Extract the [x, y] coordinate from the center of the cell holding the provided text.  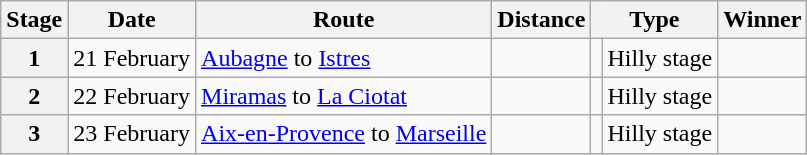
22 February [132, 96]
Aubagne to Istres [344, 58]
Route [344, 20]
1 [34, 58]
Winner [762, 20]
Distance [542, 20]
Aix-en-Provence to Marseille [344, 134]
Date [132, 20]
21 February [132, 58]
Stage [34, 20]
Type [654, 20]
23 February [132, 134]
2 [34, 96]
Miramas to La Ciotat [344, 96]
3 [34, 134]
